Output the [X, Y] coordinate of the center of the cell containing the given text.  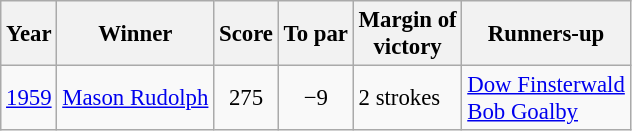
Score [246, 34]
Margin ofvictory [408, 34]
To par [316, 34]
1959 [29, 98]
Runners-up [546, 34]
Winner [136, 34]
−9 [316, 98]
2 strokes [408, 98]
Year [29, 34]
Dow Finsterwald Bob Goalby [546, 98]
275 [246, 98]
Mason Rudolph [136, 98]
